Capture the cell that displays the provided text and extract its [X, Y] central coordinate. 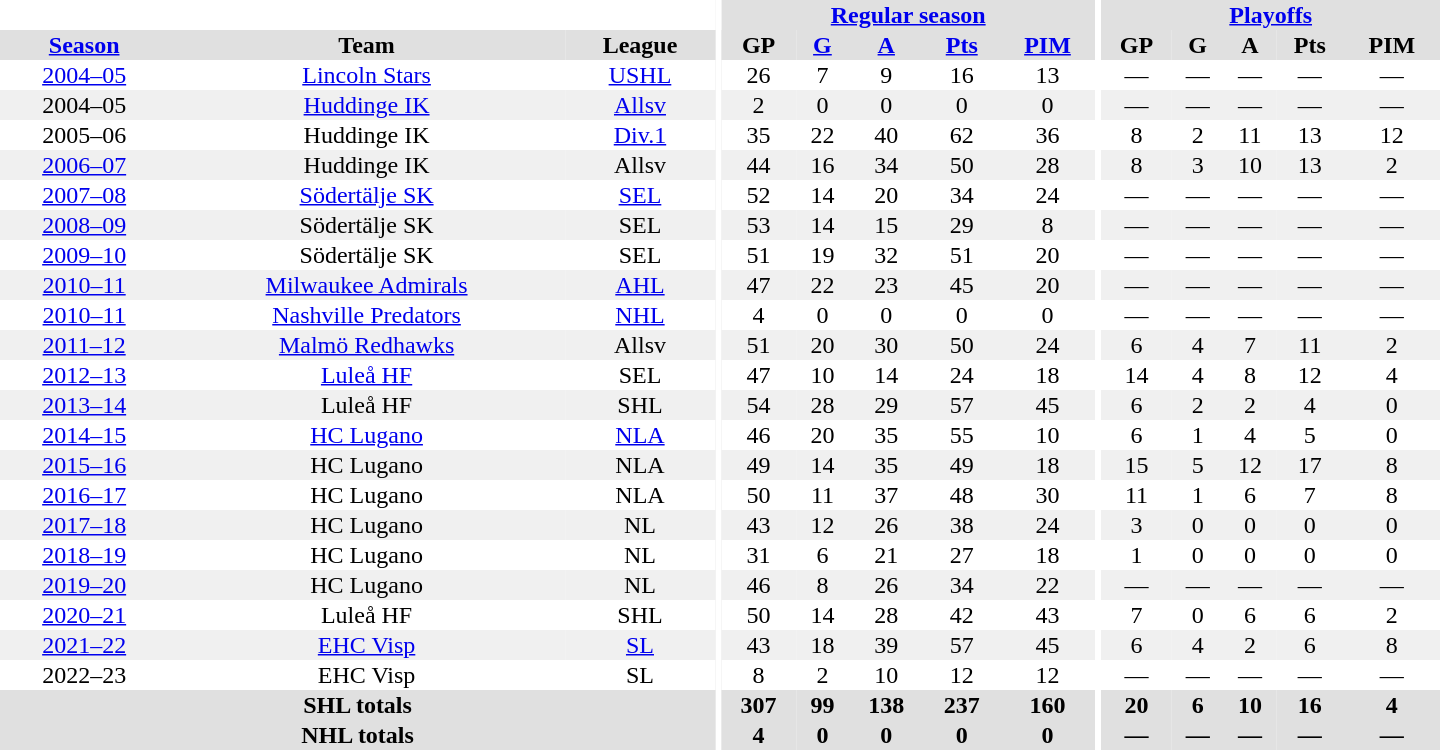
31 [758, 555]
USHL [640, 75]
62 [962, 135]
Team [366, 45]
37 [886, 495]
48 [962, 495]
9 [886, 75]
2021–22 [84, 645]
2019–20 [84, 585]
2016–17 [84, 495]
55 [962, 435]
2011–12 [84, 345]
Nashville Predators [366, 315]
39 [886, 645]
21 [886, 555]
Playoffs [1270, 15]
307 [758, 705]
Div.1 [640, 135]
27 [962, 555]
AHL [640, 285]
2018–19 [84, 555]
Regular season [908, 15]
Milwaukee Admirals [366, 285]
42 [962, 615]
237 [962, 705]
2008–09 [84, 225]
2014–15 [84, 435]
2009–10 [84, 255]
SHL totals [358, 705]
19 [822, 255]
Season [84, 45]
54 [758, 405]
38 [962, 525]
2017–18 [84, 525]
2006–07 [84, 165]
40 [886, 135]
Malmö Redhawks [366, 345]
2005–06 [84, 135]
52 [758, 195]
23 [886, 285]
36 [1047, 135]
2007–08 [84, 195]
99 [822, 705]
2015–16 [84, 465]
160 [1047, 705]
League [640, 45]
NHL [640, 315]
2022–23 [84, 675]
32 [886, 255]
17 [1310, 465]
Lincoln Stars [366, 75]
NHL totals [358, 735]
138 [886, 705]
2012–13 [84, 375]
2013–14 [84, 405]
53 [758, 225]
44 [758, 165]
2020–21 [84, 615]
